Determine the [X, Y] coordinate at the center of the cell enclosing the given text.  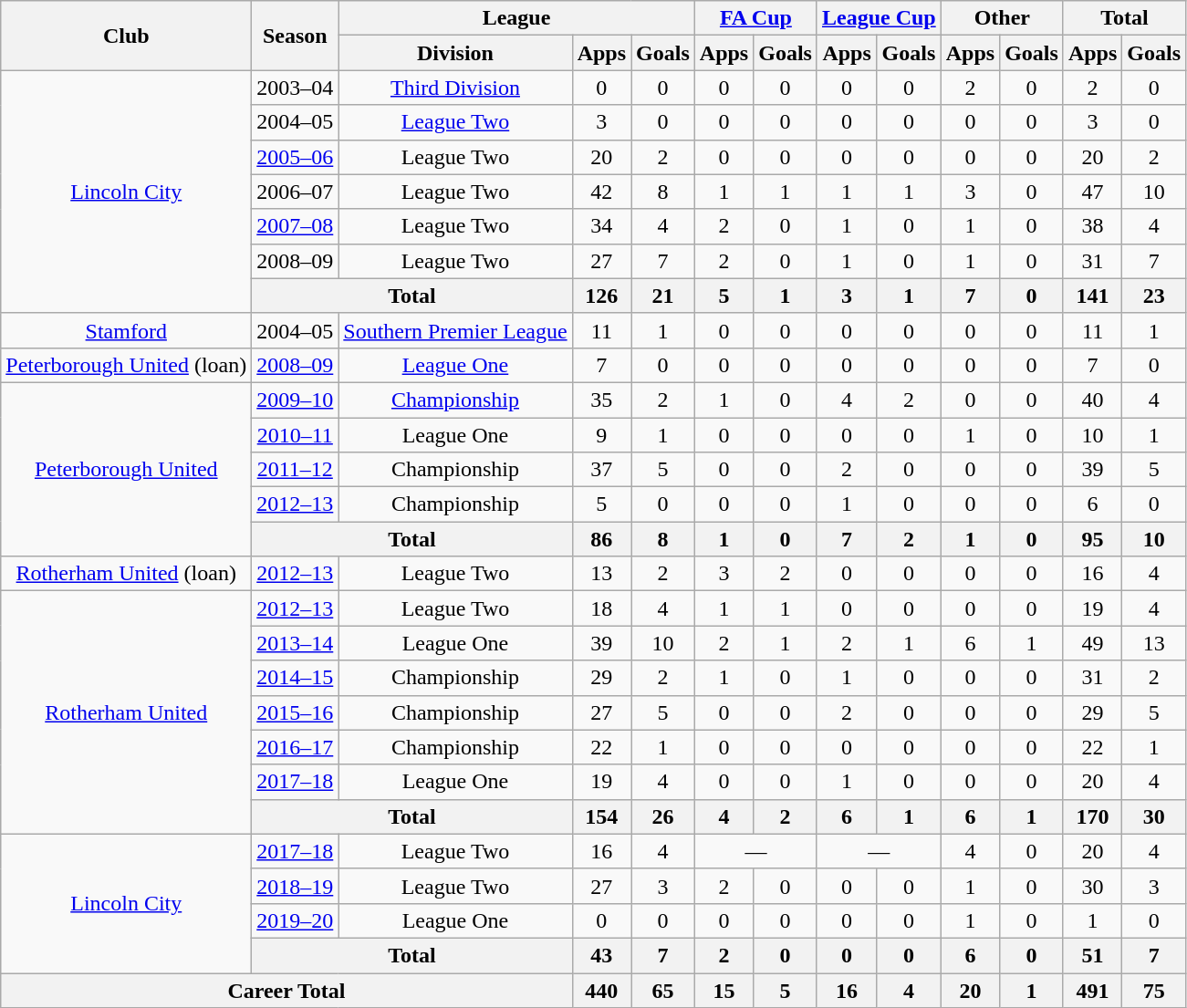
2015–16 [296, 712]
League [516, 18]
42 [601, 192]
Southern Premier League [455, 330]
34 [601, 226]
FA Cup [755, 18]
65 [663, 990]
League Cup [879, 18]
Rotherham United [126, 712]
2013–14 [296, 643]
154 [601, 816]
Rotherham United (loan) [126, 574]
126 [601, 296]
Peterborough United (loan) [126, 365]
2005–06 [296, 157]
Club [126, 36]
2016–17 [296, 747]
38 [1092, 226]
9 [601, 435]
2003–04 [296, 88]
37 [601, 470]
15 [724, 990]
43 [601, 955]
21 [663, 296]
51 [1092, 955]
491 [1092, 990]
141 [1092, 296]
86 [601, 539]
2007–08 [296, 226]
2019–20 [296, 920]
2010–11 [296, 435]
2006–07 [296, 192]
Peterborough United [126, 469]
23 [1154, 296]
Third Division [455, 88]
18 [601, 608]
2018–19 [296, 886]
2011–12 [296, 470]
2009–10 [296, 400]
Career Total [286, 990]
Season [296, 36]
95 [1092, 539]
40 [1092, 400]
47 [1092, 192]
Division [455, 53]
35 [601, 400]
2014–15 [296, 678]
75 [1154, 990]
Other [1002, 18]
49 [1092, 643]
Stamford [126, 330]
440 [601, 990]
170 [1092, 816]
26 [663, 816]
